Locate the cell with the specified text and output its [x, y] center coordinate. 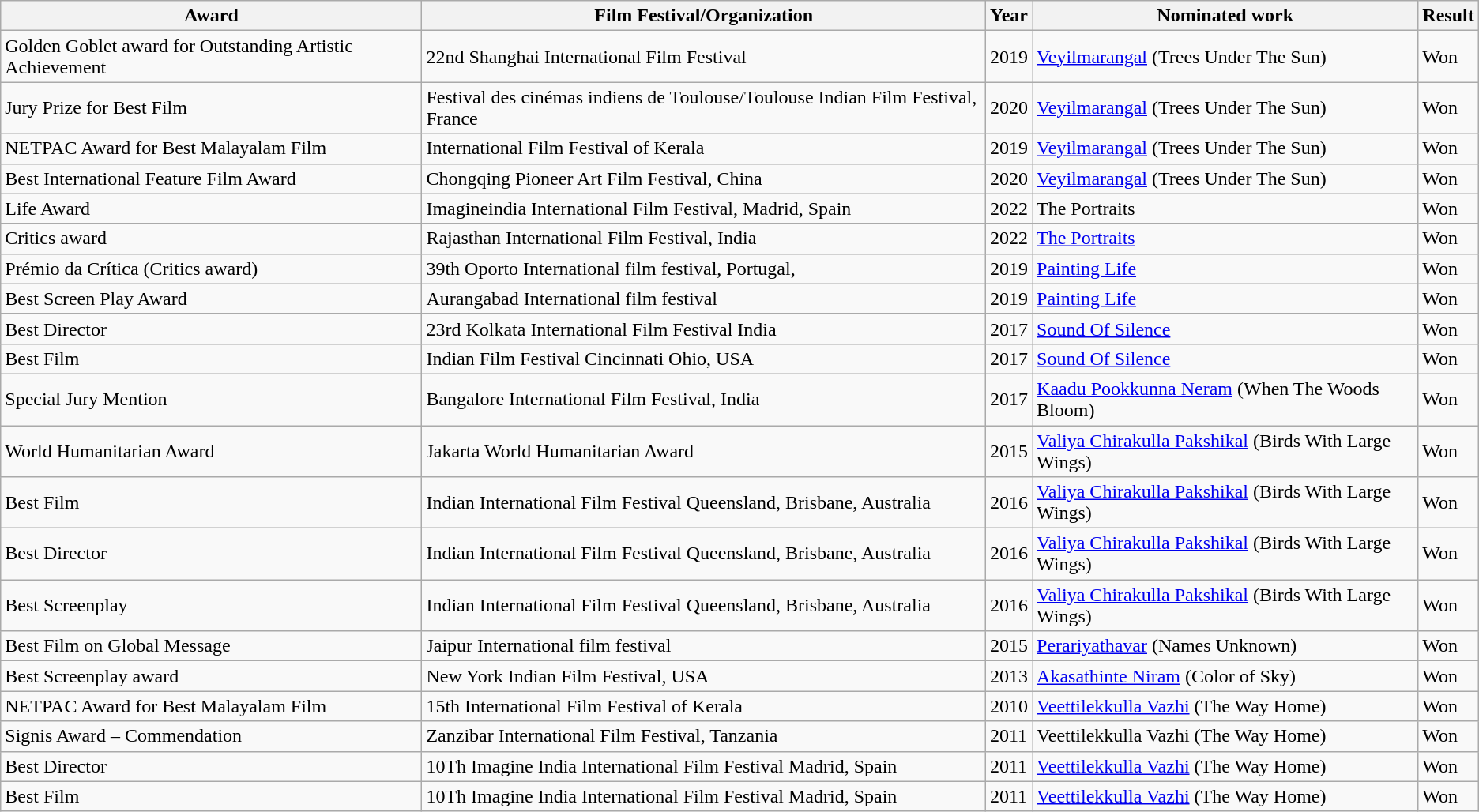
Best Screenplay [212, 605]
Rajasthan International Film Festival, India [704, 239]
Jakarta World Humanitarian Award [704, 450]
15th International Film Festival of Kerala [704, 706]
Year [1008, 16]
Imagineindia International Film Festival, Madrid, Spain [704, 209]
Best Screenplay award [212, 676]
Aurangabad International film festival [704, 299]
22nd Shanghai International Film Festival [704, 57]
2010 [1008, 706]
Best Screen Play Award [212, 299]
Result [1448, 16]
World Humanitarian Award [212, 450]
Chongqing Pioneer Art Film Festival, China [704, 179]
23rd Kolkata International Film Festival India [704, 329]
Prémio da Crítica (Critics award) [212, 269]
Jury Prize for Best Film [212, 107]
Akasathinte Niram (Color of Sky) [1225, 676]
Indian Film Festival Cincinnati Ohio, USA [704, 359]
Bangalore International Film Festival, India [704, 400]
Best International Feature Film Award [212, 179]
Film Festival/Organization [704, 16]
International Film Festival of Kerala [704, 148]
Zanzibar International Film Festival, Tanzania [704, 736]
Nominated work [1225, 16]
Best Film on Global Message [212, 646]
2013 [1008, 676]
Life Award [212, 209]
Jaipur International film festival [704, 646]
Special Jury Mention [212, 400]
New York Indian Film Festival, USA [704, 676]
Perariyathavar (Names Unknown) [1225, 646]
Golden Goblet award for Outstanding Artistic Achievement [212, 57]
Award [212, 16]
Signis Award – Commendation [212, 736]
39th Oporto International film festival, Portugal, [704, 269]
Festival des cinémas indiens de Toulouse/Toulouse Indian Film Festival, France [704, 107]
Kaadu Pookkunna Neram (When The Woods Bloom) [1225, 400]
Critics award [212, 239]
